Detect which cell encompasses the target text, then output its (x, y) center coordinate. 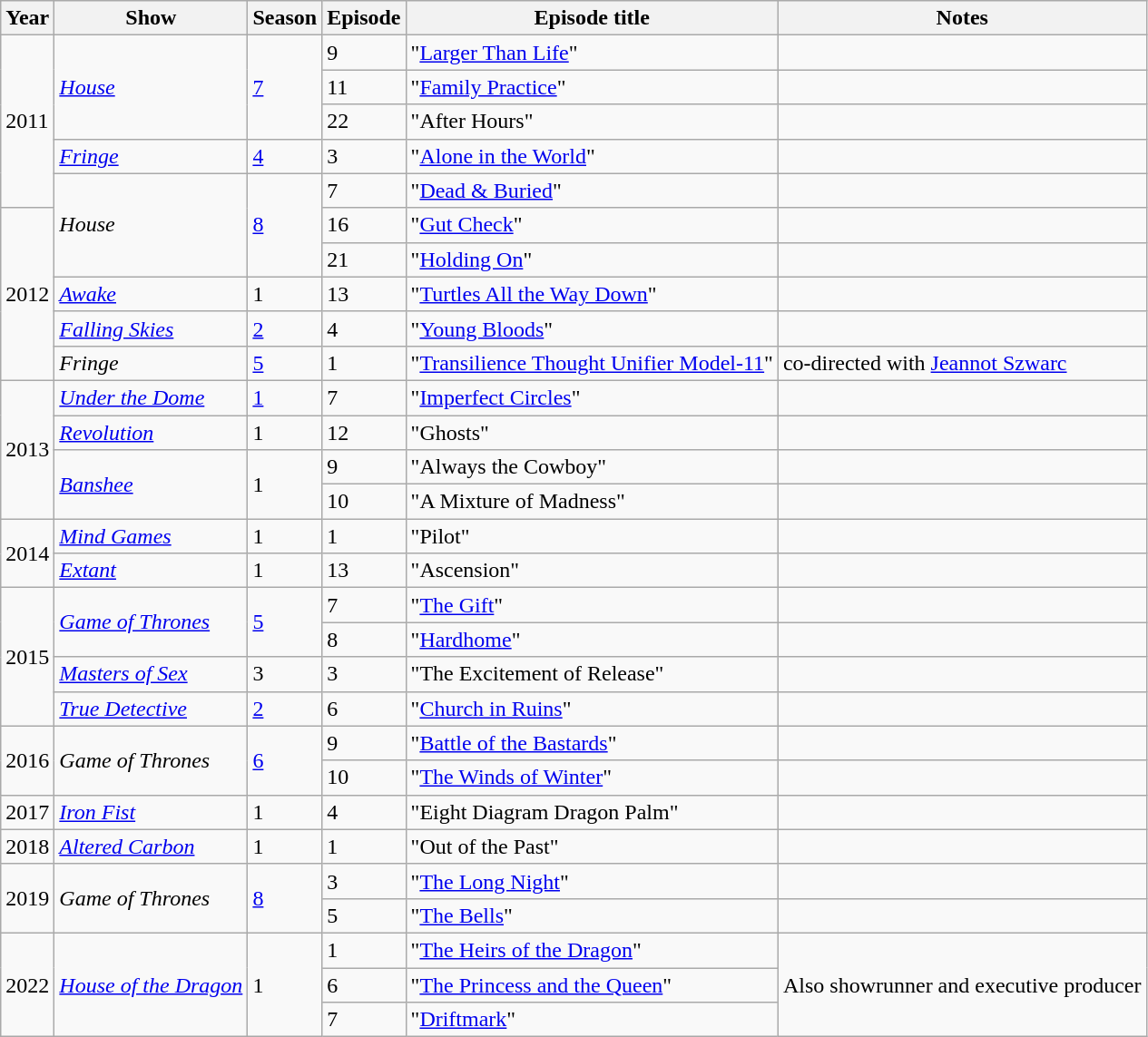
2022 (27, 984)
"Always the Cowboy" (592, 467)
Year (27, 18)
"The Gift" (592, 605)
2017 (27, 812)
Extant (151, 571)
"Imperfect Circles" (592, 397)
"Eight Diagram Dragon Palm" (592, 812)
"Turtles All the Way Down" (592, 294)
21 (364, 259)
"A Mixture of Madness" (592, 502)
"Family Practice" (592, 87)
22 (364, 122)
"The Heirs of the Dragon" (592, 950)
2015 (27, 657)
Masters of Sex (151, 674)
2016 (27, 760)
"Driftmark" (592, 1020)
"Young Bloods" (592, 328)
Banshee (151, 484)
Notes (962, 18)
2018 (27, 846)
"Church in Ruins" (592, 709)
Episode (364, 18)
11 (364, 87)
Awake (151, 294)
"Out of the Past" (592, 846)
"Dead & Buried" (592, 191)
"After Hours" (592, 122)
co-directed with Jeannot Szwarc (962, 363)
"The Long Night" (592, 881)
True Detective (151, 709)
2012 (27, 294)
House of the Dragon (151, 984)
Episode title (592, 18)
"The Bells" (592, 915)
"The Winds of Winter" (592, 778)
16 (364, 225)
"Alone in the World" (592, 156)
2011 (27, 122)
"The Princess and the Queen" (592, 984)
Under the Dome (151, 397)
"The Excitement of Release" (592, 674)
Also showrunner and executive producer (962, 984)
Falling Skies (151, 328)
"Battle of the Bastards" (592, 743)
2019 (27, 898)
"Ghosts" (592, 433)
"Gut Check" (592, 225)
12 (364, 433)
Mind Games (151, 536)
2014 (27, 553)
"Holding On" (592, 259)
Altered Carbon (151, 846)
"Hardhome" (592, 640)
Iron Fist (151, 812)
"Ascension" (592, 571)
2013 (27, 449)
Revolution (151, 433)
"Pilot" (592, 536)
Season (285, 18)
Show (151, 18)
"Larger Than Life" (592, 53)
"Transilience Thought Unifier Model-11" (592, 363)
